Find where the given text appears and provide that cell's center as [X, Y] coordinate. 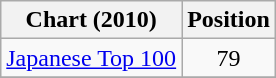
79 [229, 58]
Chart (2010) [92, 20]
Position [229, 20]
Japanese Top 100 [92, 58]
